Scan for the cell matching the given text and deliver its (x, y) coordinate at center. 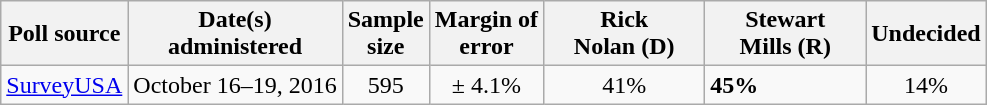
Samplesize (386, 34)
45% (786, 85)
Margin oferror (486, 34)
Undecided (926, 34)
SurveyUSA (64, 85)
41% (624, 85)
Poll source (64, 34)
595 (386, 85)
± 4.1% (486, 85)
RickNolan (D) (624, 34)
StewartMills (R) (786, 34)
Date(s)administered (235, 34)
October 16–19, 2016 (235, 85)
14% (926, 85)
